Search for the cell housing the specified text and yield its (x, y) center coordinate. 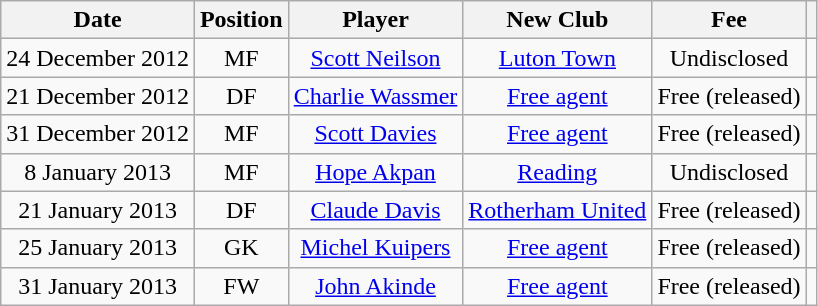
Charlie Wassmer (376, 96)
25 January 2013 (98, 248)
31 January 2013 (98, 286)
GK (241, 248)
Date (98, 20)
New Club (558, 20)
Fee (729, 20)
FW (241, 286)
Hope Akpan (376, 172)
Player (376, 20)
8 January 2013 (98, 172)
21 January 2013 (98, 210)
24 December 2012 (98, 58)
Michel Kuipers (376, 248)
21 December 2012 (98, 96)
31 December 2012 (98, 134)
Scott Davies (376, 134)
Reading (558, 172)
Scott Neilson (376, 58)
Luton Town (558, 58)
Rotherham United (558, 210)
Position (241, 20)
Claude Davis (376, 210)
John Akinde (376, 286)
